Scan for the cell matching the given text and deliver its (X, Y) coordinate at center. 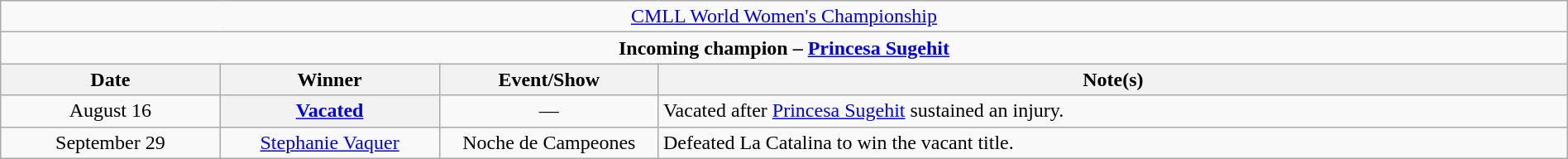
Defeated La Catalina to win the vacant title. (1113, 142)
Incoming champion – Princesa Sugehit (784, 48)
CMLL World Women's Championship (784, 17)
September 29 (111, 142)
Noche de Campeones (549, 142)
Date (111, 79)
Event/Show (549, 79)
Note(s) (1113, 79)
Vacated (329, 111)
Stephanie Vaquer (329, 142)
— (549, 111)
August 16 (111, 111)
Winner (329, 79)
Vacated after Princesa Sugehit sustained an injury. (1113, 111)
